Capture the cell that displays the provided text and extract its (X, Y) central coordinate. 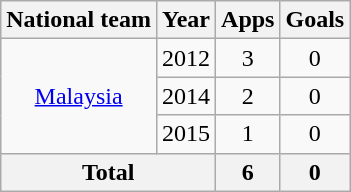
6 (248, 172)
2015 (186, 134)
1 (248, 134)
2014 (186, 96)
3 (248, 58)
2 (248, 96)
Total (108, 172)
National team (79, 20)
Year (186, 20)
Apps (248, 20)
Goals (315, 20)
2012 (186, 58)
Malaysia (79, 96)
